From the cell containing the given text, extract its center point as [X, Y] coordinate. 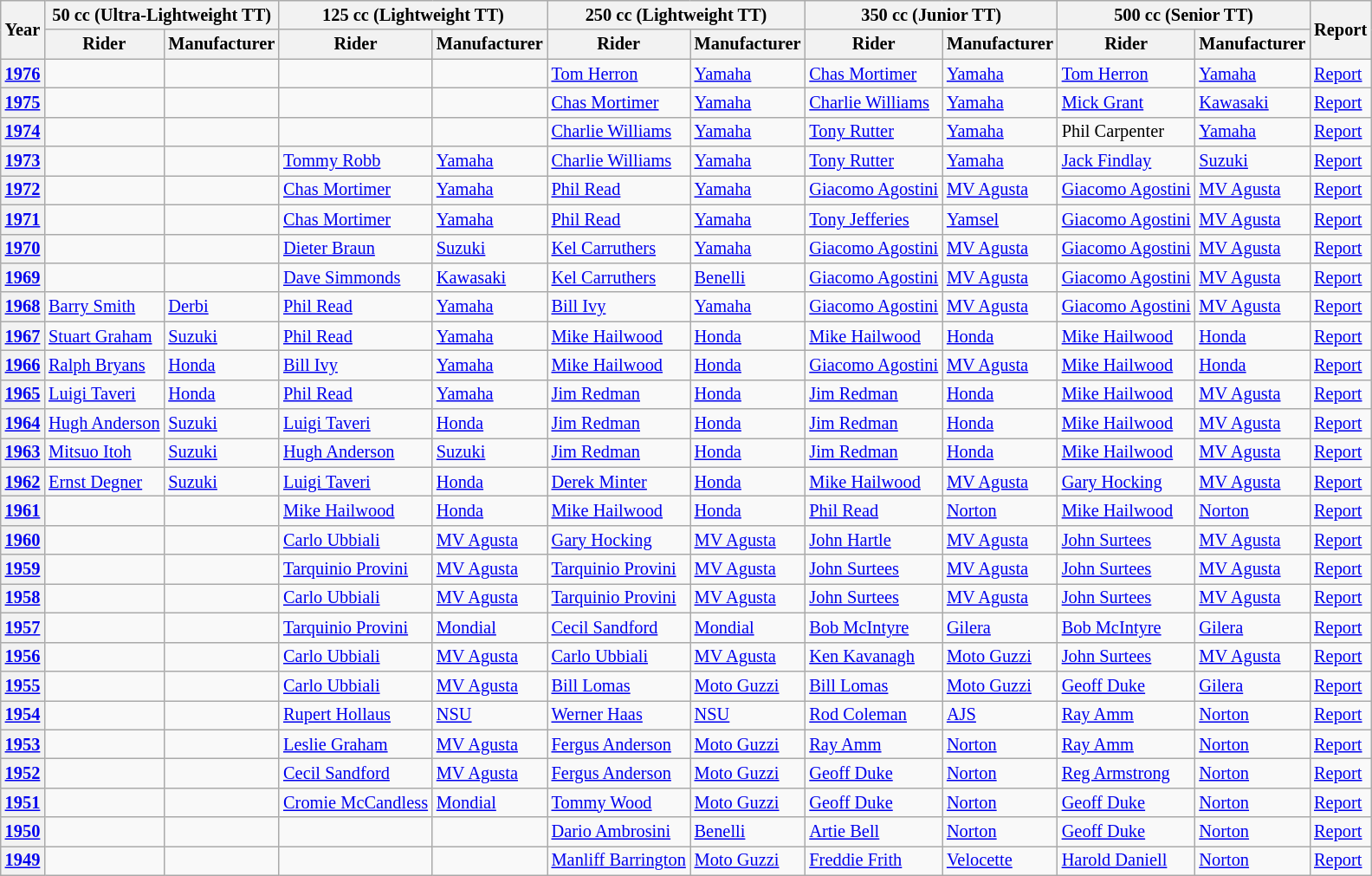
1962 [23, 482]
Velocette [1000, 860]
50 cc (Ultra-Lightweight TT) [161, 15]
125 cc (Lightweight TT) [412, 15]
Tony Jefferies [873, 219]
1961 [23, 510]
1953 [23, 744]
Yamsel [1000, 219]
Year [23, 29]
AJS [1000, 715]
Freddie Frith [873, 860]
Jack Findlay [1126, 161]
Mick Grant [1126, 102]
1972 [23, 190]
Mitsuo Itoh [104, 452]
1974 [23, 132]
1964 [23, 424]
1973 [23, 161]
1949 [23, 860]
1976 [23, 74]
250 cc (Lightweight TT) [676, 15]
1950 [23, 832]
1957 [23, 627]
1963 [23, 452]
Ken Kavanagh [873, 657]
1954 [23, 715]
1975 [23, 102]
1969 [23, 277]
Harold Daniell [1126, 860]
Barry Smith [104, 307]
Derek Minter [618, 482]
Leslie Graham [355, 744]
1952 [23, 773]
Artie Bell [873, 832]
Ernst Degner [104, 482]
Stuart Graham [104, 336]
1965 [23, 394]
John Hartle [873, 540]
1959 [23, 569]
Dave Simmonds [355, 277]
Rupert Hollaus [355, 715]
Ralph Bryans [104, 365]
Werner Haas [618, 715]
Cromie McCandless [355, 802]
1960 [23, 540]
Dario Ambrosini [618, 832]
Derbi [222, 307]
Tommy Wood [618, 802]
1967 [23, 336]
Manliff Barrington [618, 860]
Phil Carpenter [1126, 132]
Rod Coleman [873, 715]
500 cc (Senior TT) [1183, 15]
1958 [23, 598]
1951 [23, 802]
1968 [23, 307]
1955 [23, 685]
1970 [23, 249]
1956 [23, 657]
Dieter Braun [355, 249]
Tommy Robb [355, 161]
350 cc (Junior TT) [930, 15]
1971 [23, 219]
1966 [23, 365]
Reg Armstrong [1126, 773]
